Return the (x, y) coordinate for the center point of the cell that contains the specified text.  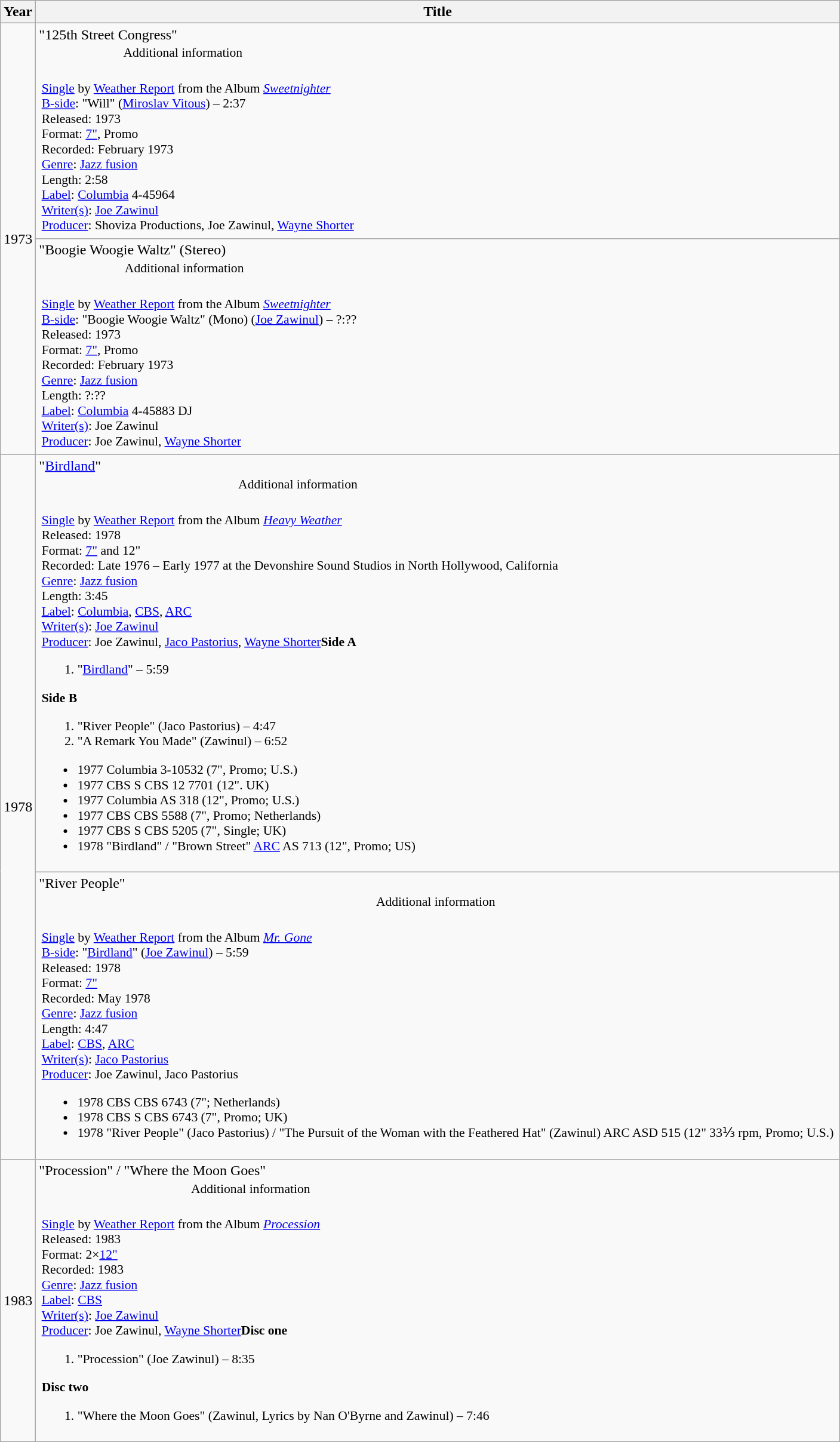
1978 (18, 807)
1983 (18, 1300)
Year (18, 12)
1973 (18, 239)
Title (438, 12)
